Return the [X, Y] coordinate for the center point of the cell that contains the specified text.  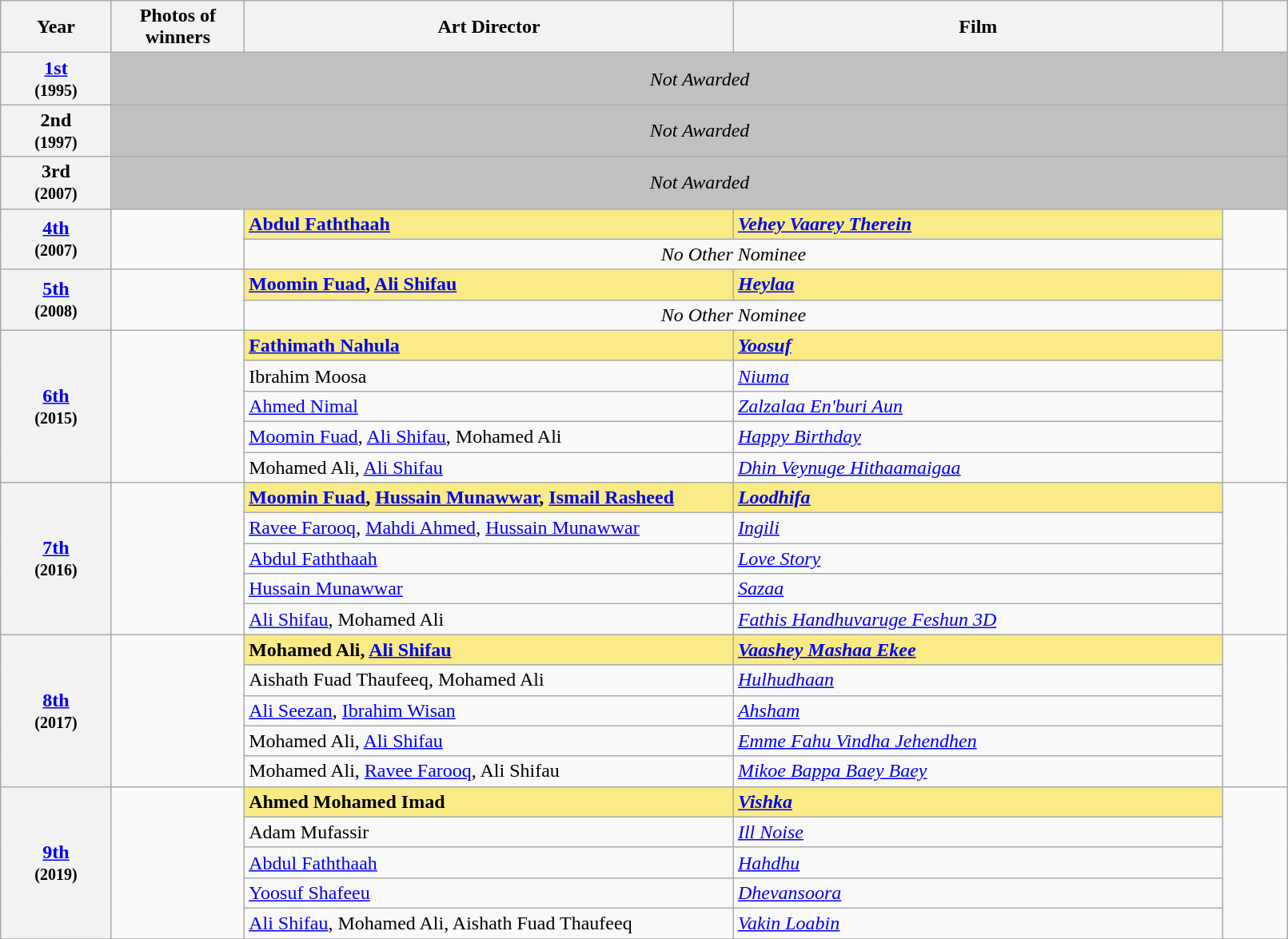
Vakin Loabin [978, 923]
6th(2015) [56, 406]
Hulhudhaan [978, 680]
Emme Fahu Vindha Jehendhen [978, 741]
7th(2016) [56, 559]
Love Story [978, 559]
Mikoe Bappa Baey Baey [978, 771]
Ahmed Nimal [489, 406]
Fathis Handhuvaruge Feshun 3D [978, 619]
Ali Shifau, Mohamed Ali, Aishath Fuad Thaufeeq [489, 923]
Ahmed Mohamed Imad [489, 802]
Vishka [978, 802]
Year [56, 27]
3rd(2007) [56, 182]
9th(2019) [56, 862]
Sazaa [978, 589]
Yoosuf Shafeeu [489, 893]
Ahsham [978, 710]
Moomin Fuad, Ali Shifau [489, 284]
Hahdhu [978, 862]
Happy Birthday [978, 436]
Ali Shifau, Mohamed Ali [489, 619]
Film [978, 27]
8th(2017) [56, 710]
Vaashey Mashaa Ekee [978, 650]
1st(1995) [56, 78]
Photos of winners [177, 27]
Zalzalaa En'buri Aun [978, 406]
Art Director [489, 27]
Aishath Fuad Thaufeeq, Mohamed Ali [489, 680]
Dhin Veynuge Hithaamaigaa [978, 468]
Moomin Fuad, Ali Shifau, Mohamed Ali [489, 436]
4th(2007) [56, 239]
Moomin Fuad, Hussain Munawwar, Ismail Rasheed [489, 498]
Adam Mufassir [489, 832]
Yoosuf [978, 345]
Dhevansoora [978, 893]
Niuma [978, 376]
2nd(1997) [56, 131]
Ravee Farooq, Mahdi Ahmed, Hussain Munawwar [489, 528]
Fathimath Nahula [489, 345]
Hussain Munawwar [489, 589]
Ingili [978, 528]
Ibrahim Moosa [489, 376]
Loodhifa [978, 498]
Heylaa [978, 284]
Mohamed Ali, Ravee Farooq, Ali Shifau [489, 771]
Ali Seezan, Ibrahim Wisan [489, 710]
Vehey Vaarey Therein [978, 224]
Ill Noise [978, 832]
5th(2008) [56, 300]
